Detect which cell encompasses the target text, then output its [X, Y] center coordinate. 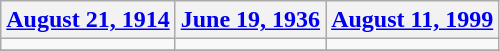
August 11, 1999 [412, 20]
June 19, 1936 [250, 20]
August 21, 1914 [88, 20]
